Search for the cell housing the specified text and yield its [X, Y] center coordinate. 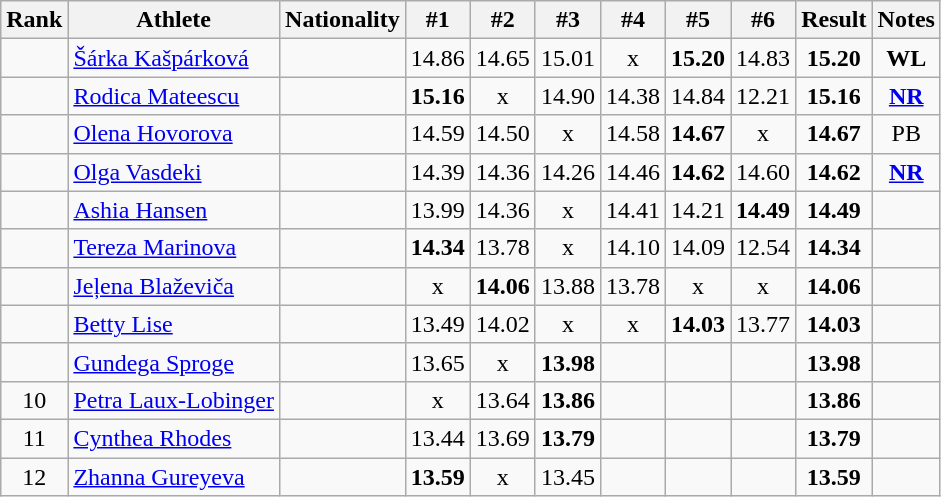
Rank [34, 20]
Result [834, 20]
14.02 [502, 324]
Nationality [343, 20]
Betty Lise [174, 324]
Athlete [174, 20]
13.65 [438, 362]
15.01 [568, 58]
Šárka Kašpárková [174, 58]
14.59 [438, 134]
#4 [632, 20]
13.64 [502, 400]
14.21 [698, 210]
14.38 [632, 96]
14.60 [764, 172]
#2 [502, 20]
13.44 [438, 438]
Ashia Hansen [174, 210]
PB [906, 134]
13.49 [438, 324]
Gundega Sproge [174, 362]
12.21 [764, 96]
Olga Vasdeki [174, 172]
Cynthea Rhodes [174, 438]
13.99 [438, 210]
Rodica Mateescu [174, 96]
Jeļena Blaževiča [174, 286]
Zhanna Gureyeva [174, 477]
14.50 [502, 134]
Tereza Marinova [174, 248]
14.83 [764, 58]
13.69 [502, 438]
12.54 [764, 248]
Petra Laux-Lobinger [174, 400]
14.65 [502, 58]
Olena Hovorova [174, 134]
13.77 [764, 324]
14.26 [568, 172]
Notes [906, 20]
11 [34, 438]
14.86 [438, 58]
WL [906, 58]
10 [34, 400]
14.46 [632, 172]
14.09 [698, 248]
14.58 [632, 134]
#3 [568, 20]
#5 [698, 20]
14.10 [632, 248]
14.39 [438, 172]
14.84 [698, 96]
13.88 [568, 286]
#1 [438, 20]
14.41 [632, 210]
#6 [764, 20]
14.90 [568, 96]
12 [34, 477]
13.45 [568, 477]
